Search for the cell housing the specified text and yield its (X, Y) center coordinate. 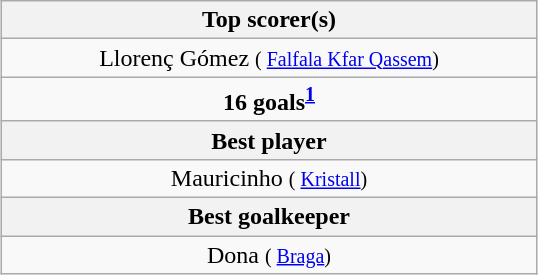
16 goals1 (269, 100)
Mauricinho ( Kristall) (269, 178)
Dona ( Braga) (269, 255)
Best player (269, 140)
Best goalkeeper (269, 217)
Llorenç Gómez ( Falfala Kfar Qassem) (269, 58)
Top scorer(s) (269, 20)
